Search for the cell housing the specified text and yield its [X, Y] center coordinate. 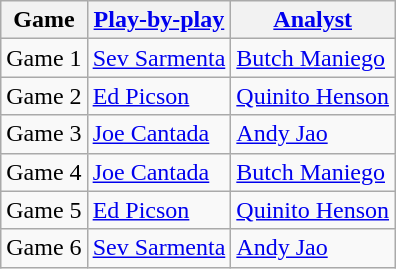
Play-by-play [159, 20]
Game [44, 20]
Analyst [313, 20]
Game 3 [44, 134]
Game 2 [44, 96]
Game 6 [44, 248]
Game 5 [44, 210]
Game 1 [44, 58]
Game 4 [44, 172]
